Scan for the cell matching the given text and deliver its [X, Y] coordinate at center. 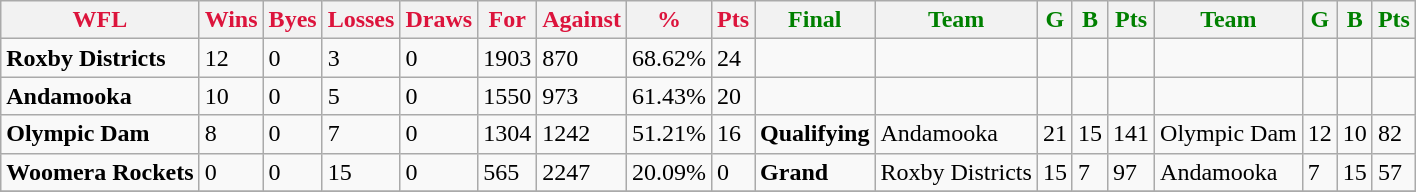
973 [582, 96]
141 [1130, 134]
1304 [508, 134]
Against [582, 20]
82 [1394, 134]
% [668, 20]
1242 [582, 134]
WFL [100, 20]
1903 [508, 58]
2247 [582, 172]
61.43% [668, 96]
51.21% [668, 134]
16 [732, 134]
870 [582, 58]
Byes [292, 20]
68.62% [668, 58]
1550 [508, 96]
For [508, 20]
Losses [361, 20]
3 [361, 58]
Woomera Rockets [100, 172]
24 [732, 58]
Qualifying [815, 134]
8 [231, 134]
57 [1394, 172]
Wins [231, 20]
5 [361, 96]
Final [815, 20]
97 [1130, 172]
21 [1054, 134]
20.09% [668, 172]
Draws [439, 20]
Grand [815, 172]
565 [508, 172]
20 [732, 96]
